Capture the cell that displays the provided text and extract its (x, y) central coordinate. 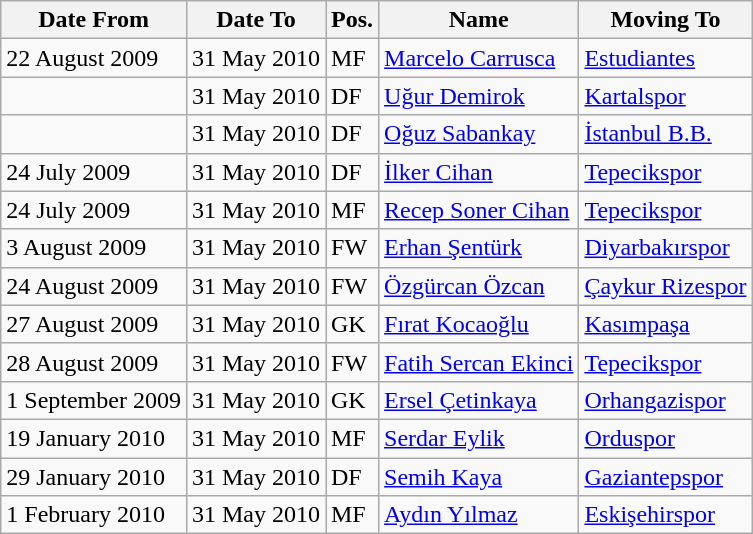
28 August 2009 (94, 362)
Date From (94, 20)
1 September 2009 (94, 400)
Eskişehirspor (666, 515)
Fırat Kocaoğlu (479, 324)
Orhangazispor (666, 400)
Gaziantepspor (666, 477)
Recep Soner Cihan (479, 210)
Name (479, 20)
Özgürcan Özcan (479, 286)
Date To (256, 20)
Marcelo Carrusca (479, 58)
Aydın Yılmaz (479, 515)
Semih Kaya (479, 477)
Pos. (352, 20)
Serdar Eylik (479, 438)
29 January 2010 (94, 477)
Kartalspor (666, 96)
27 August 2009 (94, 324)
Fatih Sercan Ekinci (479, 362)
Oğuz Sabankay (479, 134)
Ersel Çetinkaya (479, 400)
19 January 2010 (94, 438)
Uğur Demirok (479, 96)
İstanbul B.B. (666, 134)
22 August 2009 (94, 58)
Orduspor (666, 438)
24 August 2009 (94, 286)
1 February 2010 (94, 515)
Moving To (666, 20)
Estudiantes (666, 58)
3 August 2009 (94, 248)
Çaykur Rizespor (666, 286)
Erhan Şentürk (479, 248)
Diyarbakırspor (666, 248)
Kasımpaşa (666, 324)
İlker Cihan (479, 172)
